Detect which cell encompasses the target text, then output its (x, y) center coordinate. 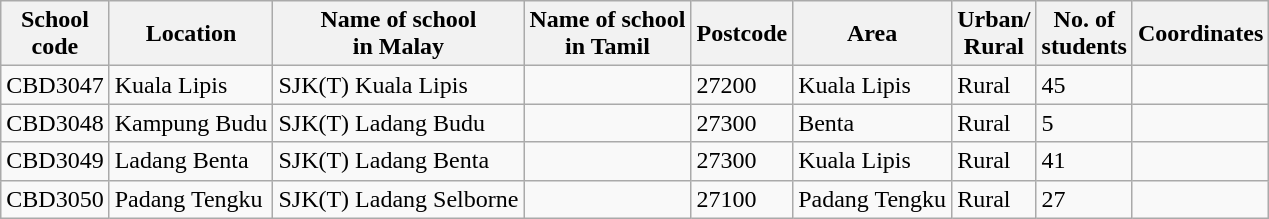
CBD3048 (55, 123)
SJK(T) Ladang Selborne (398, 199)
5 (1084, 123)
SJK(T) Ladang Budu (398, 123)
41 (1084, 161)
Benta (872, 123)
27200 (742, 85)
Postcode (742, 34)
Urban/Rural (994, 34)
27100 (742, 199)
Location (191, 34)
Kampung Budu (191, 123)
Name of schoolin Tamil (608, 34)
CBD3050 (55, 199)
Ladang Benta (191, 161)
CBD3047 (55, 85)
SJK(T) Kuala Lipis (398, 85)
27 (1084, 199)
45 (1084, 85)
SJK(T) Ladang Benta (398, 161)
Coordinates (1200, 34)
Schoolcode (55, 34)
CBD3049 (55, 161)
No. ofstudents (1084, 34)
Area (872, 34)
Name of schoolin Malay (398, 34)
